Return (x, y) of the center of cell containing provided text 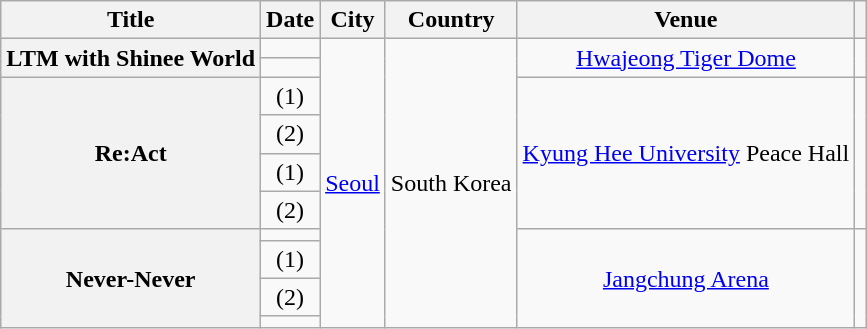
Never-Never (131, 278)
Country (451, 20)
LTM with Shinee World (131, 58)
Re:Act (131, 153)
Title (131, 20)
South Korea (451, 184)
City (353, 20)
Kyung Hee University Peace Hall (686, 153)
Venue (686, 20)
Seoul (353, 184)
Hwajeong Tiger Dome (686, 58)
Jangchung Arena (686, 278)
Date (290, 20)
